Detect which cell encompasses the target text, then output its [x, y] center coordinate. 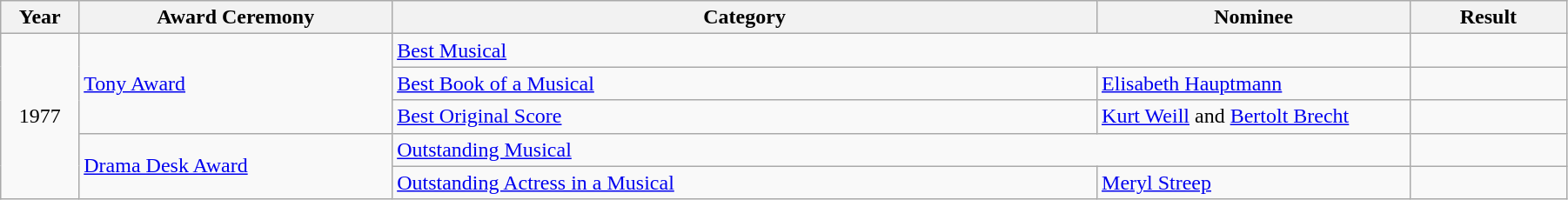
Kurt Weill and Bertolt Brecht [1254, 117]
1977 [40, 117]
Outstanding Musical [901, 150]
Year [40, 17]
Meryl Streep [1254, 183]
Nominee [1254, 17]
Best Original Score [745, 117]
Tony Award [236, 83]
Result [1488, 17]
Award Ceremony [236, 17]
Best Musical [901, 50]
Drama Desk Award [236, 166]
Category [745, 17]
Best Book of a Musical [745, 83]
Elisabeth Hauptmann [1254, 83]
Outstanding Actress in a Musical [745, 183]
